Pinpoint the cell where the given text exists, returning its (x, y) midpoint coordinate. 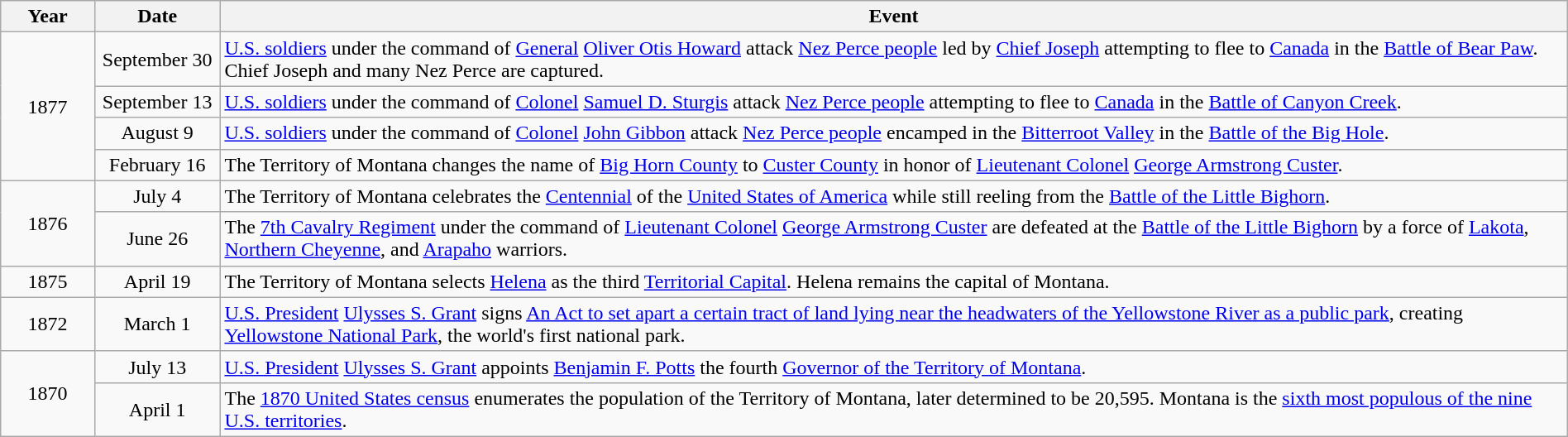
U.S. soldiers under the command of Colonel John Gibbon attack Nez Perce people encamped in the Bitterroot Valley in the Battle of the Big Hole. (893, 133)
1872 (48, 324)
April 19 (157, 281)
1876 (48, 223)
Date (157, 17)
July 4 (157, 196)
September 30 (157, 60)
U.S. soldiers under the command of Colonel Samuel D. Sturgis attack Nez Perce people attempting to flee to Canada in the Battle of Canyon Creek. (893, 102)
March 1 (157, 324)
August 9 (157, 133)
April 1 (157, 409)
February 16 (157, 165)
U.S. President Ulysses S. Grant appoints Benjamin F. Potts the fourth Governor of the Territory of Montana. (893, 367)
1877 (48, 106)
Event (893, 17)
1875 (48, 281)
July 13 (157, 367)
1870 (48, 394)
June 26 (157, 238)
September 13 (157, 102)
The Territory of Montana changes the name of Big Horn County to Custer County in honor of Lieutenant Colonel George Armstrong Custer. (893, 165)
Year (48, 17)
The Territory of Montana celebrates the Centennial of the United States of America while still reeling from the Battle of the Little Bighorn. (893, 196)
The Territory of Montana selects Helena as the third Territorial Capital. Helena remains the capital of Montana. (893, 281)
